Capture the cell that displays the provided text and extract its [x, y] central coordinate. 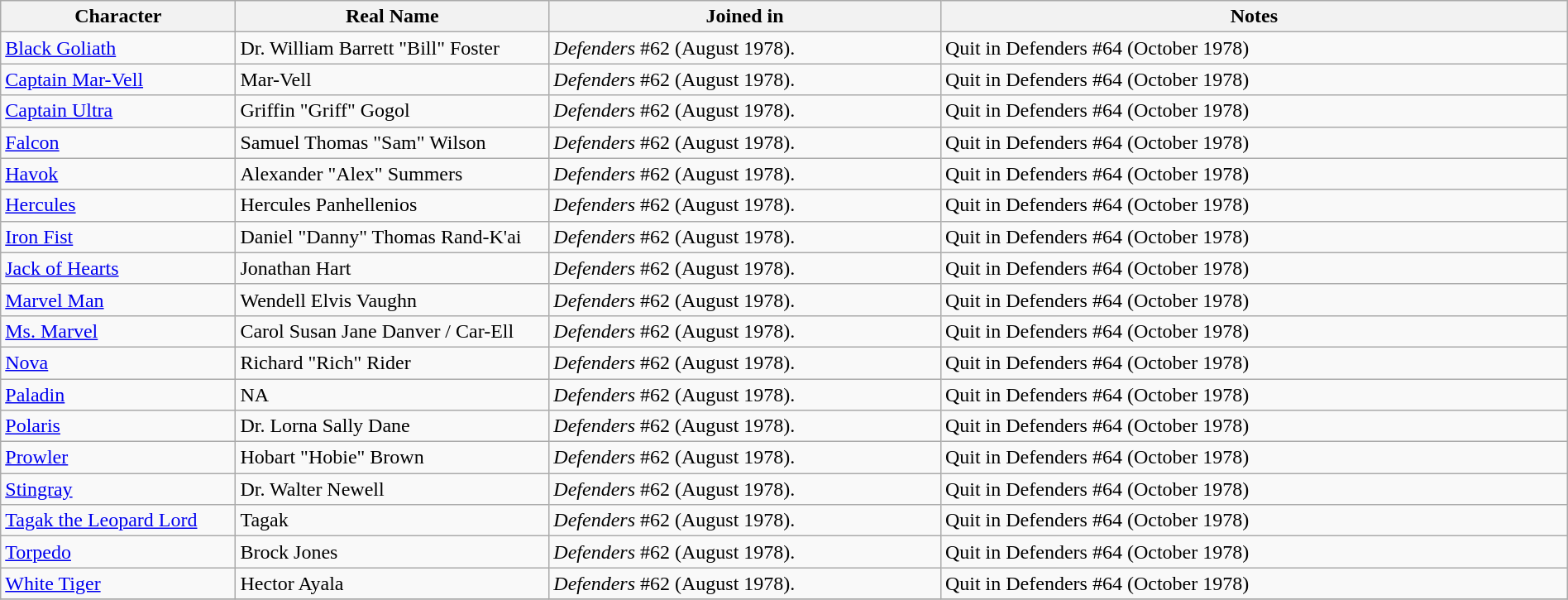
Brock Jones [392, 552]
Marvel Man [118, 300]
Griffin "Griff" Gogol [392, 111]
Stingray [118, 489]
Ms. Marvel [118, 331]
Samuel Thomas "Sam" Wilson [392, 142]
Dr. William Barrett "Bill" Foster [392, 48]
Notes [1254, 17]
Real Name [392, 17]
Joined in [745, 17]
Tagak the Leopard Lord [118, 521]
Mar-Vell [392, 79]
White Tiger [118, 583]
Richard "Rich" Rider [392, 362]
Torpedo [118, 552]
NA [392, 395]
Falcon [118, 142]
Daniel "Danny" Thomas Rand-K'ai [392, 237]
Black Goliath [118, 48]
Hobart "Hobie" Brown [392, 458]
Wendell Elvis Vaughn [392, 300]
Captain Ultra [118, 111]
Polaris [118, 426]
Jonathan Hart [392, 268]
Havok [118, 174]
Hercules [118, 205]
Dr. Lorna Sally Dane [392, 426]
Paladin [118, 395]
Alexander "Alex" Summers [392, 174]
Carol Susan Jane Danver / Car-Ell [392, 331]
Captain Mar-Vell [118, 79]
Tagak [392, 521]
Prowler [118, 458]
Character [118, 17]
Hercules Panhellenios [392, 205]
Jack of Hearts [118, 268]
Dr. Walter Newell [392, 489]
Hector Ayala [392, 583]
Nova [118, 362]
Iron Fist [118, 237]
